Scan for the cell matching the given text and deliver its (x, y) coordinate at center. 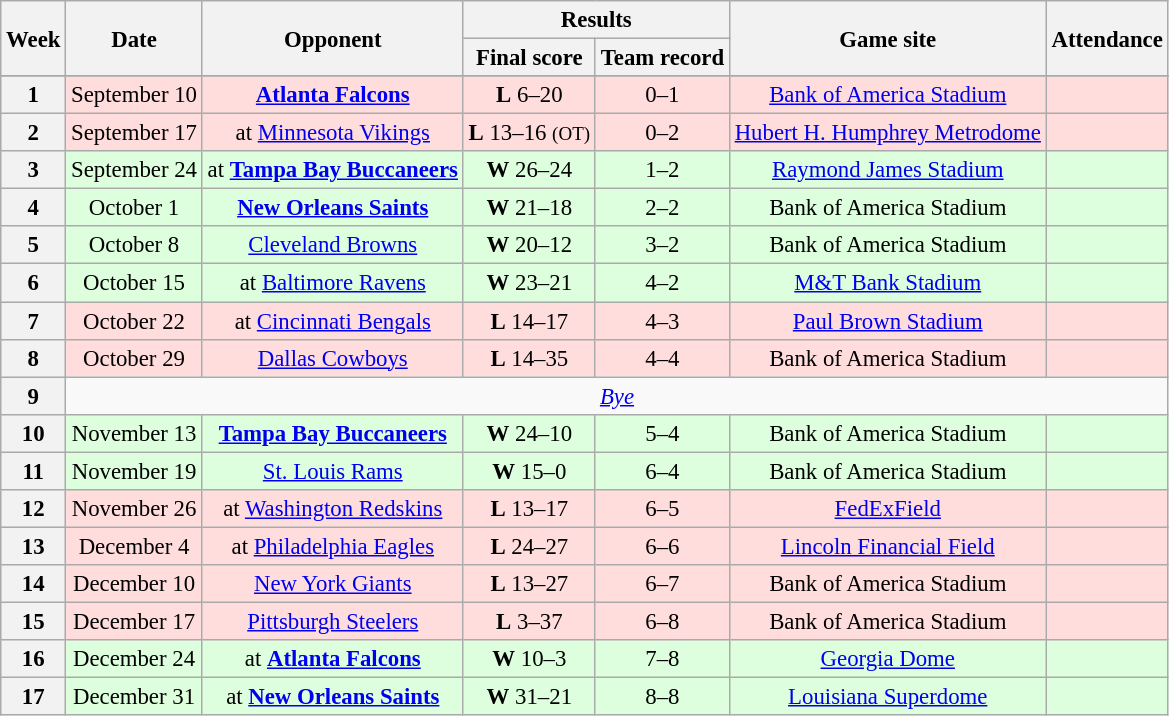
6–7 (662, 584)
November 26 (134, 509)
December 17 (134, 621)
12 (34, 509)
New York Giants (332, 584)
L 13–16 (OT) (529, 133)
at Cincinnati Bengals (332, 321)
New Orleans Saints (332, 208)
W 26–24 (529, 170)
December 4 (134, 546)
4 (34, 208)
Cleveland Browns (332, 245)
14 (34, 584)
3–2 (662, 245)
5–4 (662, 433)
December 10 (134, 584)
13 (34, 546)
Dallas Cowboys (332, 358)
FedExField (888, 509)
Raymond James Stadium (888, 170)
7 (34, 321)
Attendance (1107, 38)
Opponent (332, 38)
1–2 (662, 170)
November 13 (134, 433)
Week (34, 38)
L 14–35 (529, 358)
at Baltimore Ravens (332, 283)
October 1 (134, 208)
6–5 (662, 509)
Results (596, 20)
8–8 (662, 697)
Date (134, 38)
September 24 (134, 170)
L 14–17 (529, 321)
2–2 (662, 208)
Hubert H. Humphrey Metrodome (888, 133)
September 10 (134, 95)
October 22 (134, 321)
Louisiana Superdome (888, 697)
December 31 (134, 697)
W 10–3 (529, 659)
December 24 (134, 659)
6–6 (662, 546)
October 29 (134, 358)
L 13–17 (529, 509)
Lincoln Financial Field (888, 546)
L 3–37 (529, 621)
St. Louis Rams (332, 471)
W 24–10 (529, 433)
6–8 (662, 621)
9 (34, 396)
Team record (662, 58)
at New Orleans Saints (332, 697)
Atlanta Falcons (332, 95)
W 20–12 (529, 245)
1 (34, 95)
at Washington Redskins (332, 509)
5 (34, 245)
7–8 (662, 659)
at Tampa Bay Buccaneers (332, 170)
6–4 (662, 471)
W 23–21 (529, 283)
Pittsburgh Steelers (332, 621)
6 (34, 283)
Game site (888, 38)
November 19 (134, 471)
at Philadelphia Eagles (332, 546)
2 (34, 133)
Final score (529, 58)
at Minnesota Vikings (332, 133)
15 (34, 621)
0–1 (662, 95)
L 13–27 (529, 584)
October 8 (134, 245)
at Atlanta Falcons (332, 659)
W 15–0 (529, 471)
Georgia Dome (888, 659)
September 17 (134, 133)
11 (34, 471)
17 (34, 697)
L 24–27 (529, 546)
3 (34, 170)
M&T Bank Stadium (888, 283)
W 21–18 (529, 208)
Tampa Bay Buccaneers (332, 433)
W 31–21 (529, 697)
0–2 (662, 133)
10 (34, 433)
4–2 (662, 283)
L 6–20 (529, 95)
16 (34, 659)
4–3 (662, 321)
Bye (617, 396)
4–4 (662, 358)
8 (34, 358)
October 15 (134, 283)
Paul Brown Stadium (888, 321)
